Return the [x, y] coordinate for the center point of the cell that contains the specified text.  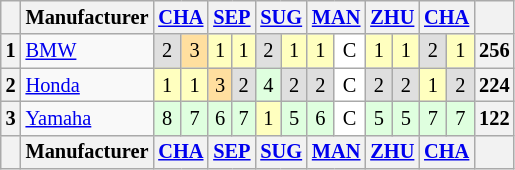
Honda [88, 85]
BMW [88, 51]
256 [494, 51]
8 [166, 118]
224 [494, 85]
4 [268, 85]
122 [494, 118]
Yamaha [88, 118]
